Extract the (x, y) coordinate from the center of the cell holding the provided text.  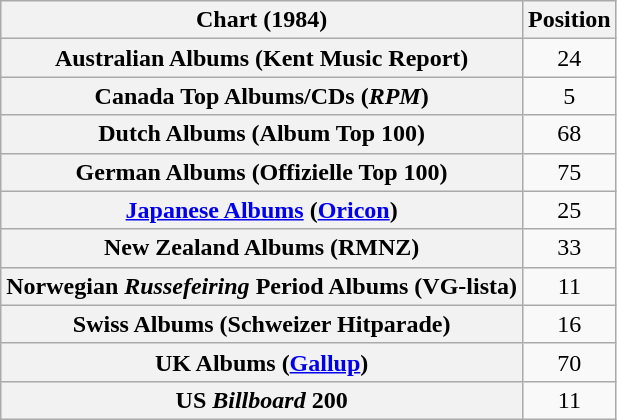
16 (569, 324)
Swiss Albums (Schweizer Hitparade) (262, 324)
US Billboard 200 (262, 400)
5 (569, 96)
Dutch Albums (Album Top 100) (262, 134)
Norwegian Russefeiring Period Albums (VG-lista) (262, 286)
25 (569, 210)
UK Albums (Gallup) (262, 362)
Chart (1984) (262, 20)
24 (569, 58)
German Albums (Offizielle Top 100) (262, 172)
70 (569, 362)
New Zealand Albums (RMNZ) (262, 248)
Position (569, 20)
Japanese Albums (Oricon) (262, 210)
68 (569, 134)
Australian Albums (Kent Music Report) (262, 58)
Canada Top Albums/CDs (RPM) (262, 96)
33 (569, 248)
75 (569, 172)
